Detect which cell encompasses the target text, then output its (x, y) center coordinate. 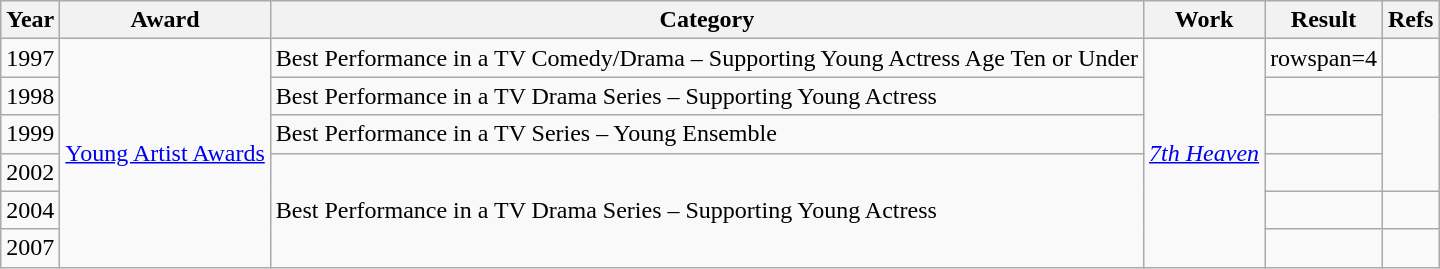
Refs (1411, 20)
Category (706, 20)
1998 (30, 96)
Year (30, 20)
2004 (30, 210)
Work (1204, 20)
1999 (30, 134)
rowspan=4 (1324, 58)
2007 (30, 248)
2002 (30, 172)
1997 (30, 58)
Young Artist Awards (165, 153)
7th Heaven (1204, 153)
Award (165, 20)
Best Performance in a TV Series – Young Ensemble (706, 134)
Best Performance in a TV Comedy/Drama – Supporting Young Actress Age Ten or Under (706, 58)
Result (1324, 20)
